For the text-containing cell, return its midpoint in [x, y] coordinate format. 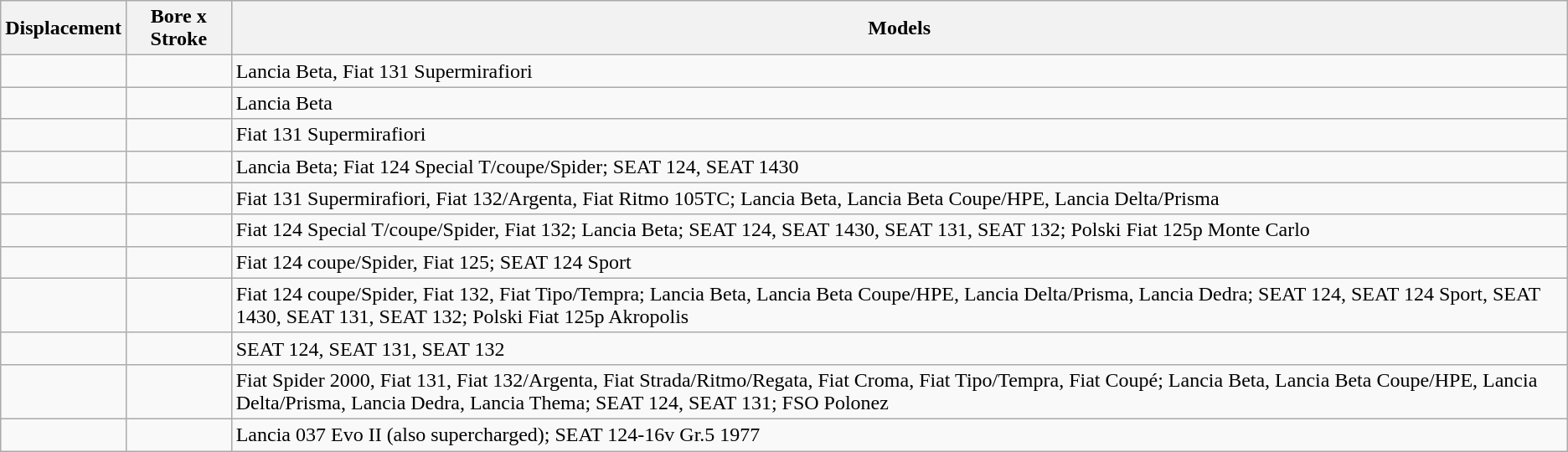
Bore x Stroke [178, 28]
Displacement [64, 28]
Fiat 124 coupe/Spider, Fiat 125; SEAT 124 Sport [900, 262]
Fiat 131 Supermirafiori [900, 135]
Models [900, 28]
Fiat 124 Special T/coupe/Spider, Fiat 132; Lancia Beta; SEAT 124, SEAT 1430, SEAT 131, SEAT 132; Polski Fiat 125p Monte Carlo [900, 230]
Lancia 037 Evo II (also supercharged); SEAT 124-16v Gr.5 1977 [900, 434]
Lancia Beta [900, 103]
Lancia Beta, Fiat 131 Supermirafiori [900, 71]
Lancia Beta; Fiat 124 Special T/coupe/Spider; SEAT 124, SEAT 1430 [900, 167]
Fiat 131 Supermirafiori, Fiat 132/Argenta, Fiat Ritmo 105TC; Lancia Beta, Lancia Beta Coupe/HPE, Lancia Delta/Prisma [900, 198]
SEAT 124, SEAT 131, SEAT 132 [900, 348]
